From the cell containing the given text, extract its center point as (x, y) coordinate. 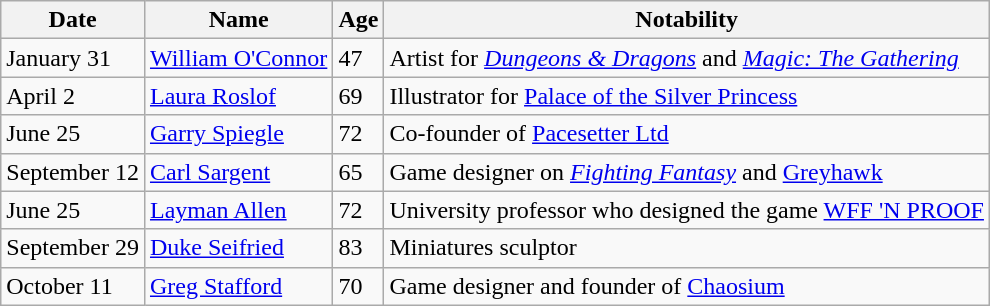
Miniatures sculptor (687, 248)
Illustrator for Palace of the Silver Princess (687, 96)
University professor who designed the game WFF 'N PROOF (687, 210)
Name (238, 20)
Age (358, 20)
Greg Stafford (238, 286)
47 (358, 58)
Carl Sargent (238, 172)
William O'Connor (238, 58)
Garry Spiegle (238, 134)
Artist for Dungeons & Dragons and Magic: The Gathering (687, 58)
September 29 (73, 248)
70 (358, 286)
April 2 (73, 96)
83 (358, 248)
69 (358, 96)
January 31 (73, 58)
Co-founder of Pacesetter Ltd (687, 134)
October 11 (73, 286)
Date (73, 20)
Layman Allen (238, 210)
Game designer on Fighting Fantasy and Greyhawk (687, 172)
65 (358, 172)
Laura Roslof (238, 96)
Notability (687, 20)
Game designer and founder of Chaosium (687, 286)
September 12 (73, 172)
Duke Seifried (238, 248)
